Search for the cell housing the specified text and yield its (x, y) center coordinate. 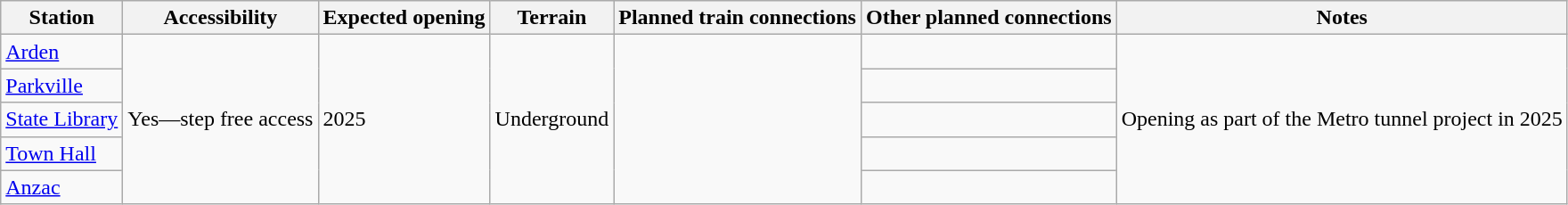
Underground (552, 119)
Station (62, 18)
Accessibility (221, 18)
Expected opening (404, 18)
State Library (62, 119)
Parkville (62, 86)
2025 (404, 119)
Town Hall (62, 153)
Anzac (62, 187)
Other planned connections (989, 18)
Opening as part of the Metro tunnel project in 2025 (1342, 119)
Arden (62, 52)
Planned train connections (738, 18)
Yes—step free access (221, 119)
Notes (1342, 18)
Terrain (552, 18)
